Return (x, y) of the center of cell containing provided text 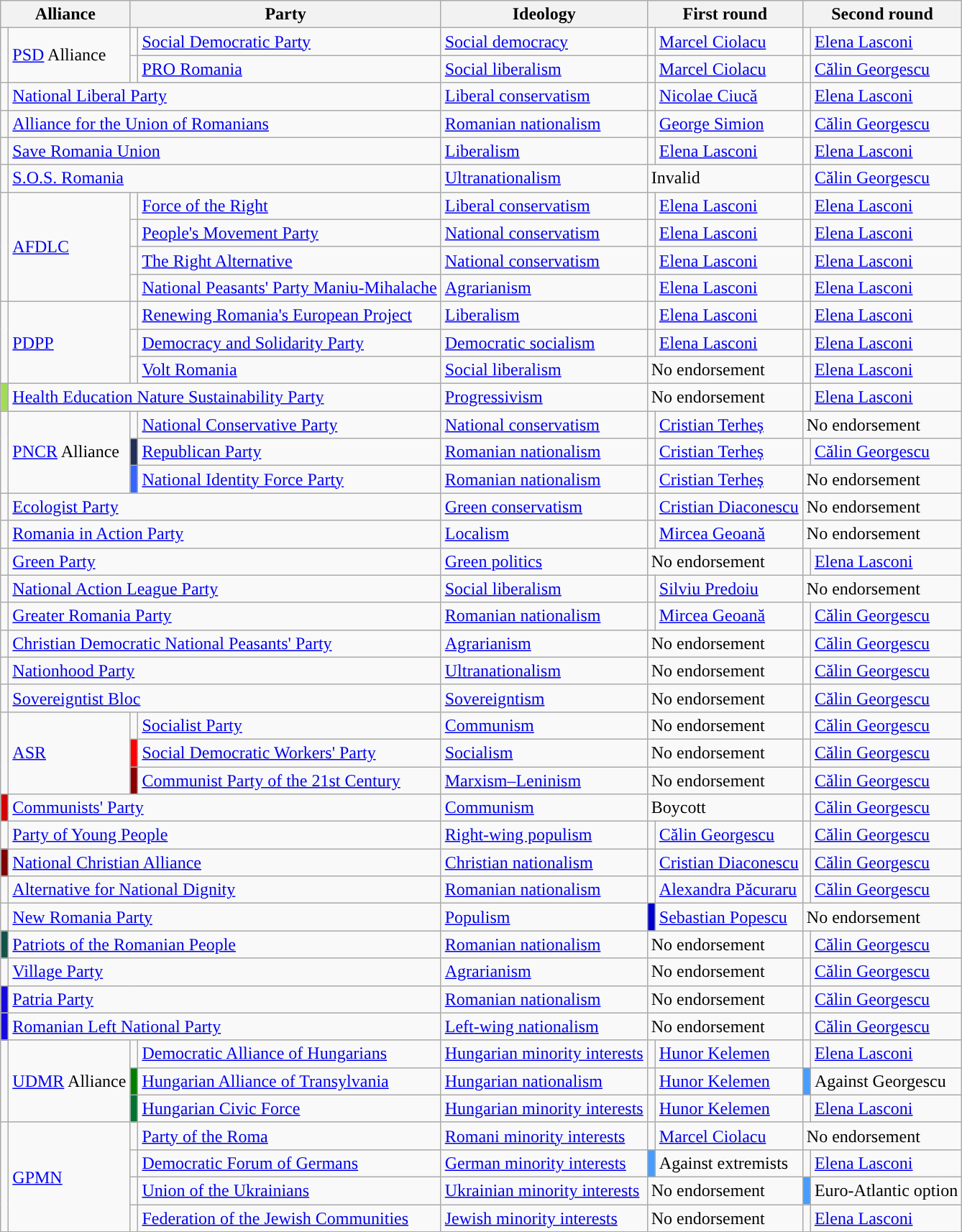
Party of the Roma (289, 1136)
Social Democratic Workers' Party (289, 753)
People's Movement Party (289, 233)
George Simion (729, 124)
Socialism (544, 753)
Alliance for the Union of Romanians (224, 124)
PNCR Alliance (69, 452)
Village Party (224, 972)
Sovereigntist Bloc (224, 698)
Ideology (544, 14)
Force of the Right (289, 206)
UDMR Alliance (69, 1081)
Democratic socialism (544, 343)
Alliance (65, 14)
Romanian Left National Party (224, 1026)
Greater Romania Party (224, 616)
Socialist Party (289, 725)
Marxism–Leninism (544, 780)
Against Georgescu (886, 1081)
GPMN (69, 1177)
Localism (544, 534)
National Identity Force Party (289, 479)
Renewing Romania's European Project (289, 315)
Hungarian nationalism (544, 1081)
PSD Alliance (69, 55)
National Christian Alliance (224, 863)
Union of the Ukrainians (289, 1190)
Populism (544, 917)
The Right Alternative (289, 260)
Boycott (725, 808)
AFDLC (69, 247)
Patriots of the Romanian People (224, 944)
Invalid (725, 178)
Volt Romania (289, 370)
S.O.S. Romania (224, 178)
Sovereigntism (544, 698)
Democratic Alliance of Hungarians (289, 1054)
Patria Party (224, 999)
Right-wing populism (544, 835)
Ukrainian minority interests (544, 1190)
Democracy and Solidarity Party (289, 343)
Progressivism (544, 397)
New Romania Party (224, 917)
Communist Party of the 21st Century (289, 780)
PDPP (69, 342)
Social democracy (544, 42)
Communists' Party (224, 808)
Against extremists (729, 1163)
National Liberal Party (224, 96)
National Conservative Party (289, 425)
Second round (881, 14)
Hungarian Civic Force (289, 1108)
ASR (69, 753)
Democratic Forum of Germans (289, 1163)
Green Party (224, 561)
Party of Young People (224, 835)
Christian Democratic National Peasants' Party (224, 643)
Silviu Predoiu (729, 589)
PRO Romania (289, 69)
Green politics (544, 561)
Ecologist Party (224, 507)
First round (725, 14)
Sebastian Popescu (729, 917)
Party (285, 14)
German minority interests (544, 1163)
Jewish minority interests (544, 1218)
Romania in Action Party (224, 534)
Hungarian Alliance of Transylvania (289, 1081)
Nationhood Party (224, 671)
Green conservatism (544, 507)
Left-wing nationalism (544, 1026)
National Peasants' Party Maniu-Mihalache (289, 288)
Euro-Atlantic option (886, 1190)
Romani minority interests (544, 1136)
Nicolae Ciucă (729, 96)
Federation of the Jewish Communities (289, 1218)
Health Education Nature Sustainability Party (224, 397)
National Action League Party (224, 589)
Alternative for National Dignity (224, 890)
Christian nationalism (544, 863)
Social Democratic Party (289, 42)
Save Romania Union (224, 151)
Republican Party (289, 452)
Alexandra Păcuraru (729, 890)
